Determine the (X, Y) coordinate at the center of the cell enclosing the given text.  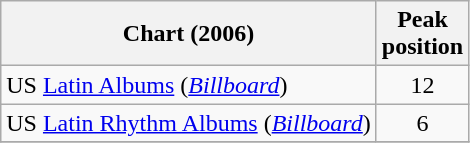
6 (422, 123)
Peakposition (422, 34)
Chart (2006) (189, 34)
12 (422, 85)
US Latin Rhythm Albums (Billboard) (189, 123)
US Latin Albums (Billboard) (189, 85)
